Output the (x, y) coordinate of the center of the cell containing the given text.  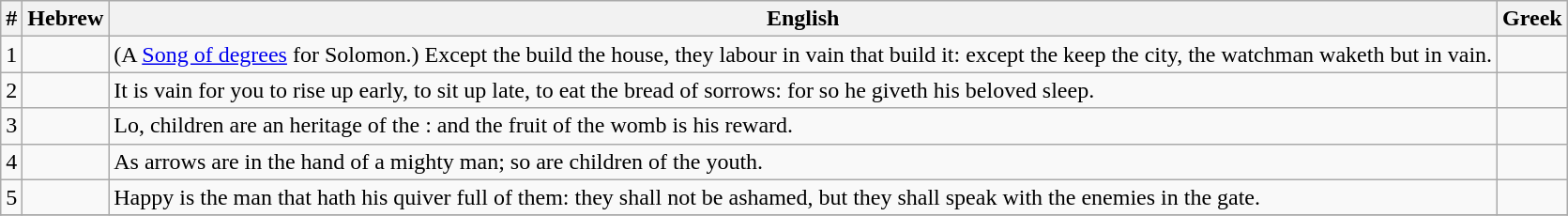
Lo, children are an heritage of the : and the fruit of the womb is his reward. (803, 126)
Happy is the man that hath his quiver full of them: they shall not be ashamed, but they shall speak with the enemies in the gate. (803, 197)
English (803, 19)
3 (11, 126)
Greek (1533, 19)
Hebrew (66, 19)
5 (11, 197)
4 (11, 162)
2 (11, 90)
It is vain for you to rise up early, to sit up late, to eat the bread of sorrows: for so he giveth his beloved sleep. (803, 90)
1 (11, 54)
As arrows are in the hand of a mighty man; so are children of the youth. (803, 162)
# (11, 19)
